Find where the given text appears and provide that cell's center as [X, Y] coordinate. 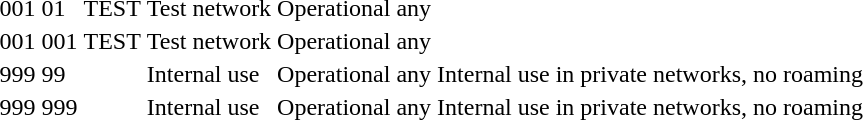
TEST [112, 41]
Internal use [208, 74]
Test network [208, 41]
99 [60, 74]
001 [60, 41]
